Return the (x, y) coordinate for the center point of the cell that contains the specified text.  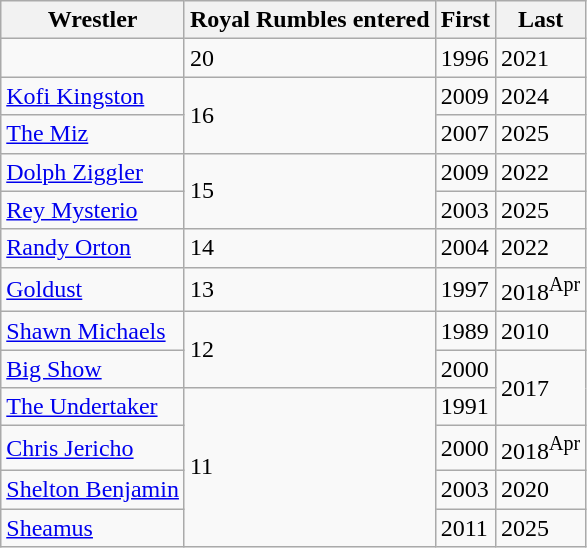
Shelton Benjamin (93, 489)
The Undertaker (93, 407)
13 (310, 290)
2011 (465, 528)
11 (310, 468)
14 (310, 248)
2021 (540, 58)
16 (310, 115)
Kofi Kingston (93, 96)
15 (310, 191)
2004 (465, 248)
2020 (540, 489)
Sheamus (93, 528)
Goldust (93, 290)
The Miz (93, 134)
Shawn Michaels (93, 331)
Dolph Ziggler (93, 172)
20 (310, 58)
2007 (465, 134)
1991 (465, 407)
Wrestler (93, 20)
1989 (465, 331)
Rey Mysterio (93, 210)
12 (310, 350)
Royal Rumbles entered (310, 20)
Last (540, 20)
2010 (540, 331)
Randy Orton (93, 248)
Chris Jericho (93, 448)
First (465, 20)
1996 (465, 58)
2017 (540, 388)
2024 (540, 96)
1997 (465, 290)
Big Show (93, 369)
